For the text-containing cell, return its midpoint in [X, Y] coordinate format. 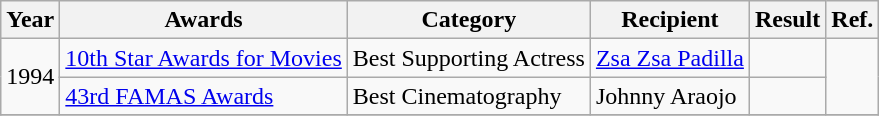
Ref. [852, 20]
Best Supporting Actress [468, 58]
Category [468, 20]
Result [787, 20]
10th Star Awards for Movies [204, 58]
Awards [204, 20]
43rd FAMAS Awards [204, 96]
Year [30, 20]
1994 [30, 77]
Zsa Zsa Padilla [670, 58]
Recipient [670, 20]
Best Cinematography [468, 96]
Johnny Araojo [670, 96]
